For the text-containing cell, return its midpoint in (X, Y) coordinate format. 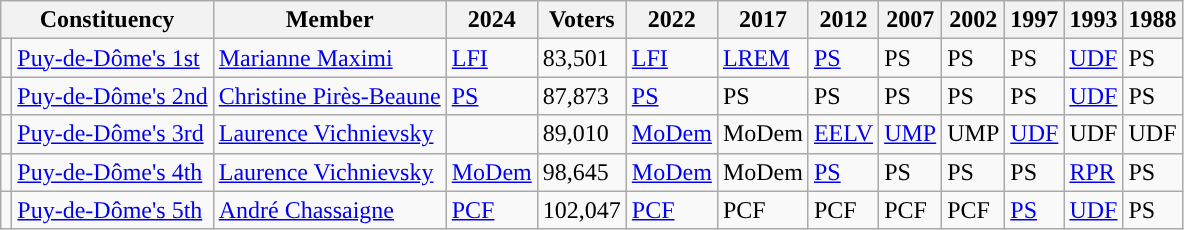
Marianne Maximi (330, 58)
1993 (1094, 20)
LREM (762, 58)
Constituency (107, 20)
Christine Pirès-Beaune (330, 96)
Puy-de-Dôme's 1st (112, 58)
EELV (843, 134)
1988 (1152, 20)
Puy-de-Dôme's 2nd (112, 96)
Puy-de-Dôme's 3rd (112, 134)
Voters (582, 20)
83,501 (582, 58)
2007 (910, 20)
Puy-de-Dôme's 4th (112, 172)
2002 (974, 20)
1997 (1034, 20)
89,010 (582, 134)
87,873 (582, 96)
2024 (492, 20)
RPR (1094, 172)
Puy-de-Dôme's 5th (112, 210)
2012 (843, 20)
André Chassaigne (330, 210)
2017 (762, 20)
Member (330, 20)
102,047 (582, 210)
2022 (672, 20)
98,645 (582, 172)
